Extract the [X, Y] coordinate from the center of the cell holding the provided text.  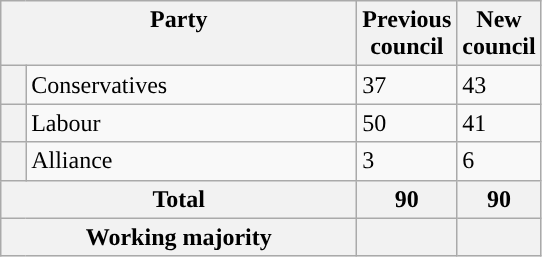
New council [499, 34]
3 [407, 161]
Previous council [407, 34]
Labour [192, 123]
Working majority [179, 237]
Alliance [192, 161]
6 [499, 161]
Party [179, 34]
Conservatives [192, 85]
37 [407, 85]
43 [499, 85]
50 [407, 123]
Total [179, 199]
41 [499, 123]
